Determine the (x, y) coordinate at the center of the cell enclosing the given text.  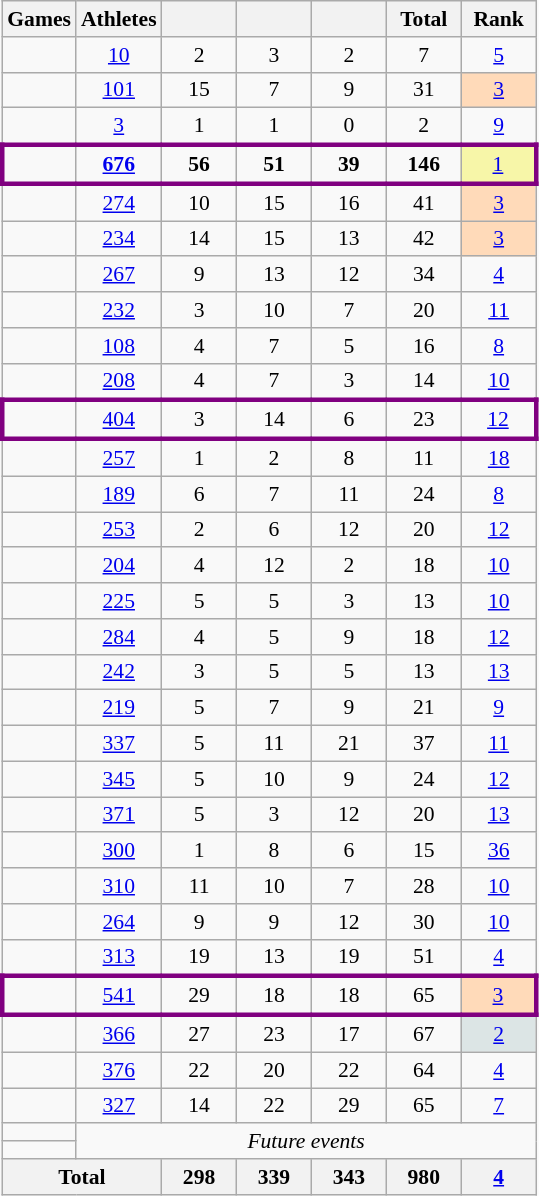
Athletes (119, 19)
366 (119, 1034)
257 (119, 458)
676 (119, 164)
376 (119, 1070)
337 (119, 744)
146 (424, 164)
267 (119, 275)
284 (119, 637)
67 (424, 1034)
0 (348, 126)
42 (424, 239)
253 (119, 530)
219 (119, 708)
371 (119, 815)
37 (424, 744)
189 (119, 494)
64 (424, 1070)
300 (119, 851)
339 (274, 1177)
310 (119, 886)
204 (119, 566)
208 (119, 382)
242 (119, 672)
264 (119, 922)
108 (119, 346)
274 (119, 202)
345 (119, 779)
41 (424, 202)
541 (119, 996)
980 (424, 1177)
34 (424, 275)
28 (424, 886)
313 (119, 958)
234 (119, 239)
327 (119, 1106)
36 (498, 851)
30 (424, 922)
225 (119, 601)
17 (348, 1034)
Rank (498, 19)
404 (119, 420)
343 (348, 1177)
56 (200, 164)
Future events (306, 1142)
Games (39, 19)
101 (119, 90)
39 (348, 164)
298 (200, 1177)
232 (119, 310)
31 (424, 90)
27 (200, 1034)
